Search for the cell housing the specified text and yield its (x, y) center coordinate. 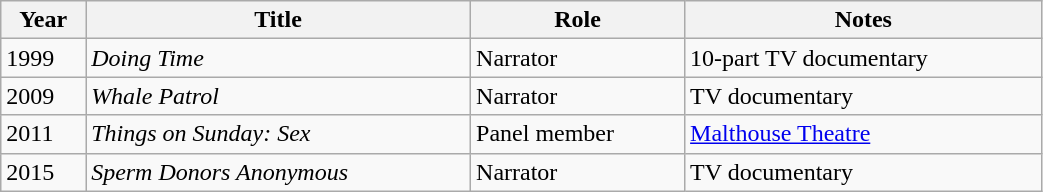
10-part TV documentary (864, 58)
Doing Time (278, 58)
Things on Sunday: Sex (278, 134)
1999 (44, 58)
Title (278, 20)
2009 (44, 96)
2015 (44, 172)
Whale Patrol (278, 96)
2011 (44, 134)
Malthouse Theatre (864, 134)
Notes (864, 20)
Year (44, 20)
Sperm Donors Anonymous (278, 172)
Panel member (578, 134)
Role (578, 20)
